Determine the [x, y] coordinate at the center of the cell enclosing the given text.  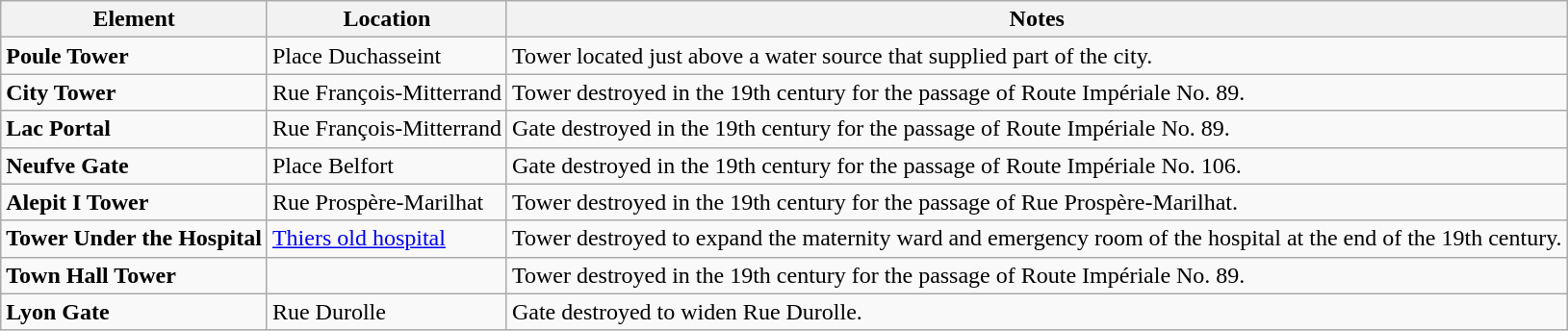
Tower destroyed in the 19th century for the passage of Rue Prospère-Marilhat. [1037, 202]
Lyon Gate [135, 312]
Lac Portal [135, 129]
Gate destroyed in the 19th century for the passage of Route Impériale No. 106. [1037, 165]
Poule Tower [135, 56]
Rue Durolle [387, 312]
Thiers old hospital [387, 239]
Town Hall Tower [135, 275]
Place Belfort [387, 165]
Alepit I Tower [135, 202]
City Tower [135, 92]
Notes [1037, 19]
Location [387, 19]
Rue Prospère-Marilhat [387, 202]
Tower located just above a water source that supplied part of the city. [1037, 56]
Gate destroyed in the 19th century for the passage of Route Impériale No. 89. [1037, 129]
Element [135, 19]
Tower Under the Hospital [135, 239]
Neufve Gate [135, 165]
Tower destroyed to expand the maternity ward and emergency room of the hospital at the end of the 19th century. [1037, 239]
Place Duchasseint [387, 56]
Gate destroyed to widen Rue Durolle. [1037, 312]
